Pinpoint the cell where the given text exists, returning its (x, y) midpoint coordinate. 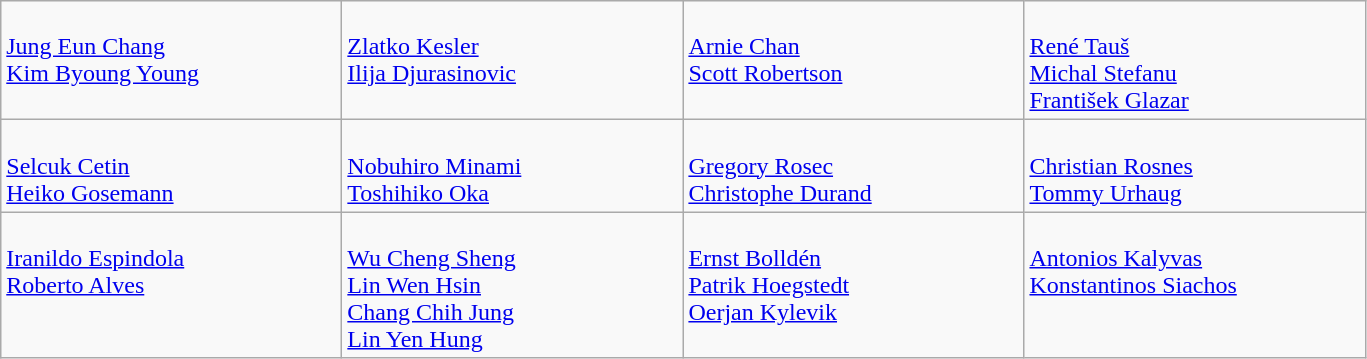
Wu Cheng ShengLin Wen HsinChang Chih JungLin Yen Hung (512, 285)
Selcuk CetinHeiko Gosemann (172, 166)
Ernst BolldénPatrik HoegstedtOerjan Kylevik (854, 285)
Zlatko KeslerIlija Djurasinovic (512, 60)
Iranildo EspindolaRoberto Alves (172, 285)
Christian RosnesTommy Urhaug (1194, 166)
Antonios KalyvasKonstantinos Siachos (1194, 285)
Gregory RosecChristophe Durand (854, 166)
Jung Eun ChangKim Byoung Young (172, 60)
René TaušMichal StefanuFrantišek Glazar (1194, 60)
Nobuhiro MinamiToshihiko Oka (512, 166)
Arnie ChanScott Robertson (854, 60)
